Provide the (X, Y) coordinate of the cell's center where the given text is located.  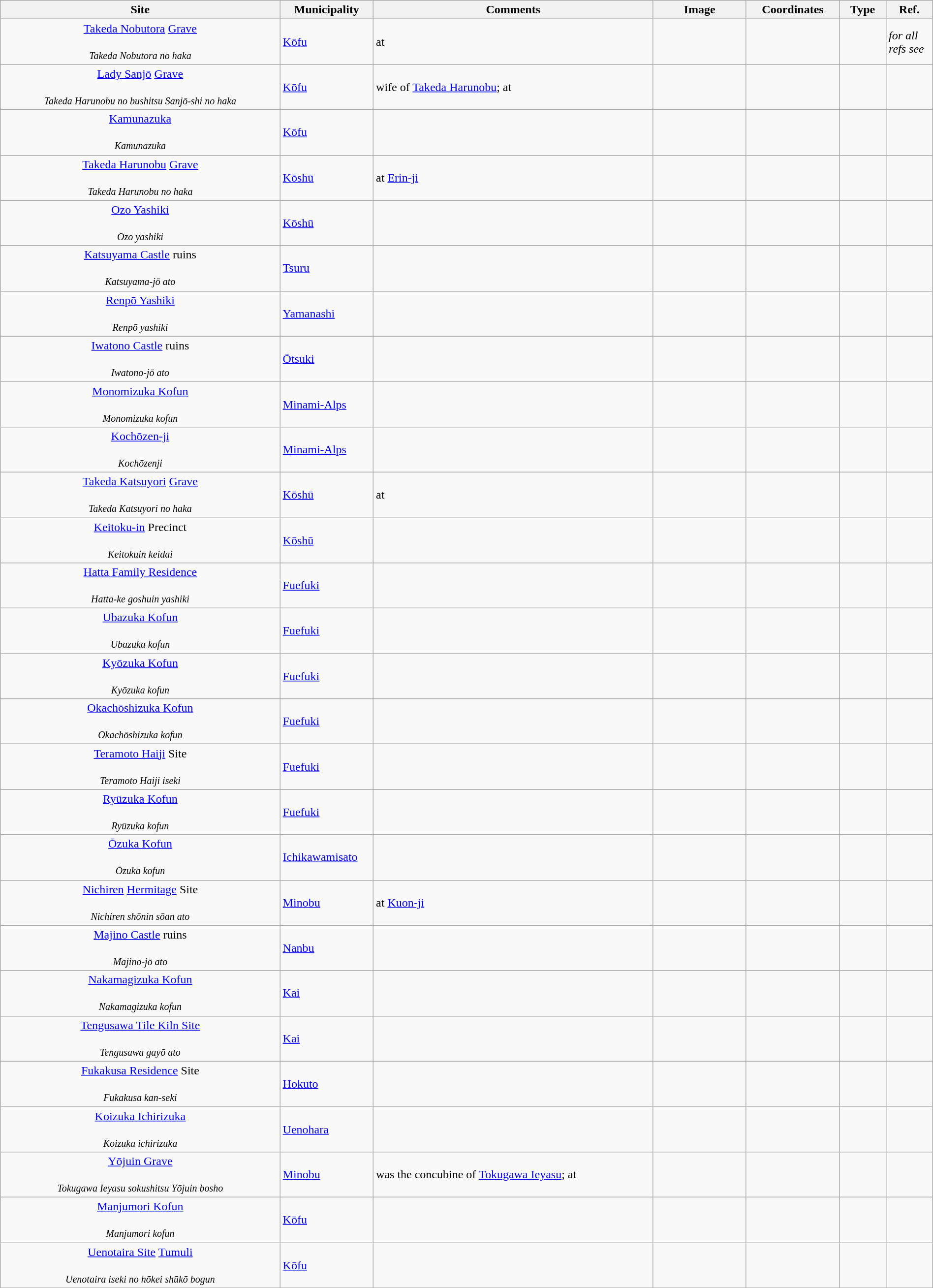
Okachōshizuka KofunOkachōshizuka kofun (140, 722)
at Kuon-ji (513, 903)
Tengusawa Tile Kiln SiteTengusawa gayō ato (140, 1038)
at Erin-ji (513, 178)
Takeda Katsuyori GraveTakeda Katsuyori no haka (140, 495)
Ozo YashikiOzo yashiki (140, 223)
Manjumori KofunManjumori kofun (140, 1220)
Yamanashi (327, 314)
wife of Takeda Harunobu; at (513, 87)
Ref. (909, 10)
Nakamagizuka KofunNakamagizuka kofun (140, 993)
Coordinates (792, 10)
Nanbu (327, 948)
Comments (513, 10)
Teramoto Haiji SiteTeramoto Haiji iseki (140, 767)
Majino Castle ruinsMajino-jō ato (140, 948)
Hatta Family ResidenceHatta-ke goshuin yashiki (140, 586)
Ōzuka KofunŌzuka kofun (140, 857)
Fukakusa Residence SiteFukakusa kan-seki (140, 1084)
Ryūzuka KofunRyūzuka kofun (140, 812)
Image (700, 10)
was the concubine of Tokugawa Ieyasu; at (513, 1174)
Type (863, 10)
Koizuka IchirizukaKoizuka ichirizuka (140, 1129)
Monomizuka KofunMonomizuka kofun (140, 404)
Yōjuin GraveTokugawa Ieyasu sokushitsu Yōjuin bosho (140, 1174)
Nichiren Hermitage SiteNichiren shōnin sōan ato (140, 903)
Hokuto (327, 1084)
Ōtsuki (327, 359)
KamunazukaKamunazuka (140, 132)
Takeda Nobutora GraveTakeda Nobutora no haka (140, 42)
Katsuyama Castle ruinsKatsuyama-jō ato (140, 268)
Municipality (327, 10)
Ubazuka KofunUbazuka kofun (140, 631)
Renpō YashikiRenpō yashiki (140, 314)
Keitoku-in PrecinctKeitokuin keidai (140, 540)
Iwatono Castle ruinsIwatono-jō ato (140, 359)
Tsuru (327, 268)
Lady Sanjō GraveTakeda Harunobu no bushitsu Sanjō-shi no haka (140, 87)
for all refs see (909, 42)
Kyōzuka KofunKyōzuka kofun (140, 676)
Kochōzen-jiKochōzenji (140, 449)
Uenotaira Site TumuliUenotaira iseki no hōkei shūkō bogun (140, 1265)
Takeda Harunobu GraveTakeda Harunobu no haka (140, 178)
Ichikawamisato (327, 857)
Uenohara (327, 1129)
Site (140, 10)
